For the text-containing cell, return its midpoint in (X, Y) coordinate format. 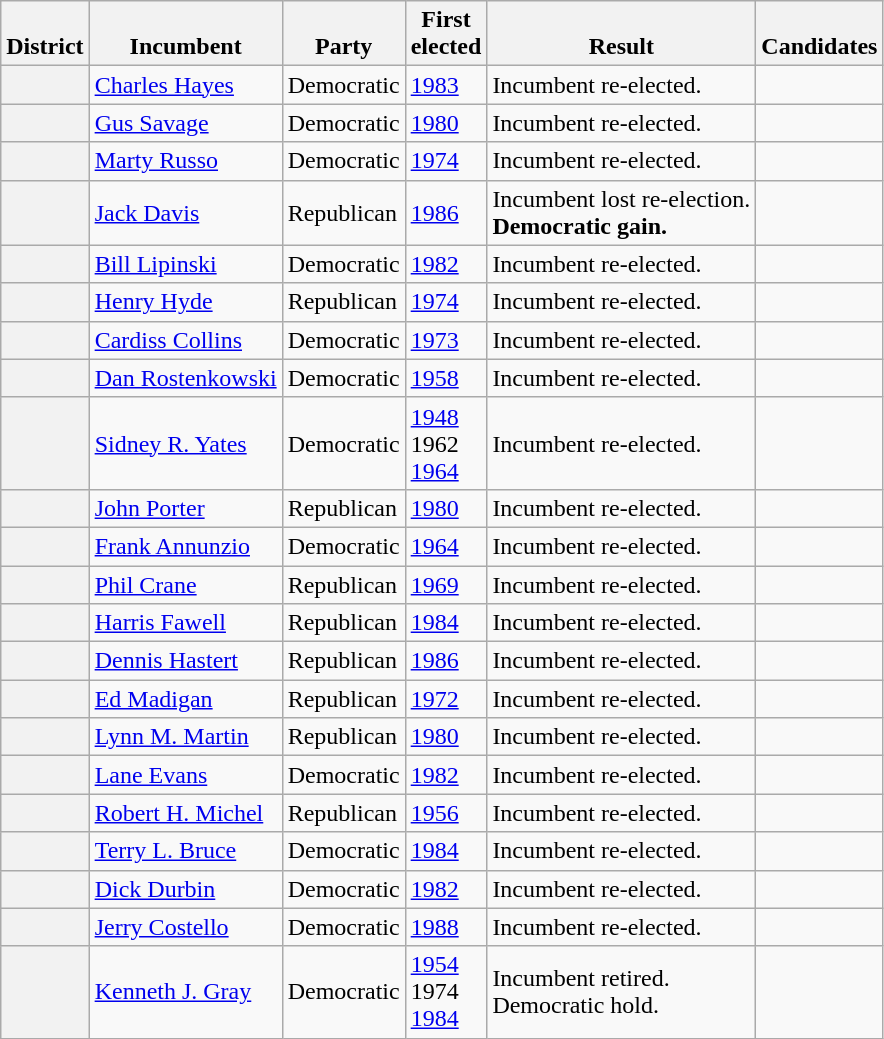
Harris Fawell (186, 623)
Dan Rostenkowski (186, 378)
1983 (446, 85)
Marty Russo (186, 161)
Phil Crane (186, 585)
Robert H. Michel (186, 813)
Gus Savage (186, 123)
1956 (446, 813)
Sidney R. Yates (186, 443)
1988 (446, 927)
Henry Hyde (186, 302)
1964 (446, 546)
Party (344, 34)
19541974 1984 (446, 992)
District (45, 34)
Charles Hayes (186, 85)
John Porter (186, 508)
Ed Madigan (186, 699)
1972 (446, 699)
Jerry Costello (186, 927)
Kenneth J. Gray (186, 992)
Lynn M. Martin (186, 737)
Dennis Hastert (186, 661)
1969 (446, 585)
1973 (446, 340)
19481962 1964 (446, 443)
Cardiss Collins (186, 340)
Lane Evans (186, 775)
Result (622, 34)
Bill Lipinski (186, 264)
Candidates (820, 34)
Frank Annunzio (186, 546)
1958 (446, 378)
Incumbent retired.Democratic hold. (622, 992)
Incumbent (186, 34)
Firstelected (446, 34)
Terry L. Bruce (186, 851)
Dick Durbin (186, 889)
Incumbent lost re-election.Democratic gain. (622, 212)
Jack Davis (186, 212)
